Scan for the cell matching the given text and deliver its [X, Y] coordinate at center. 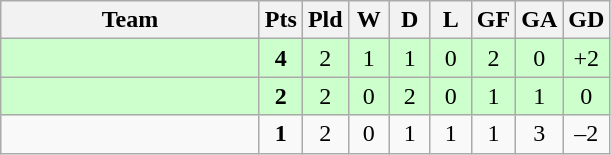
Pts [280, 20]
D [410, 20]
Team [130, 20]
GD [586, 20]
+2 [586, 58]
W [368, 20]
GF [493, 20]
3 [540, 134]
4 [280, 58]
L [450, 20]
GA [540, 20]
Pld [325, 20]
–2 [586, 134]
